Identify which cell holds the provided text, then report its [x, y] central coordinate. 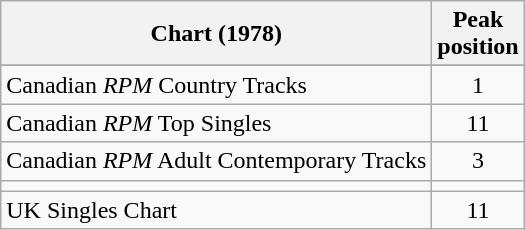
1 [478, 85]
Chart (1978) [216, 34]
UK Singles Chart [216, 210]
Canadian RPM Top Singles [216, 123]
Canadian RPM Adult Contemporary Tracks [216, 161]
Peakposition [478, 34]
Canadian RPM Country Tracks [216, 85]
3 [478, 161]
